Return the (x, y) coordinate for the center point of the cell that contains the specified text.  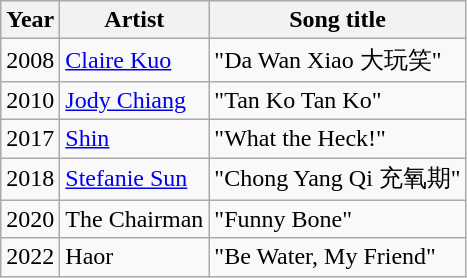
2020 (30, 219)
The Chairman (134, 219)
"Be Water, My Friend" (338, 257)
2010 (30, 100)
Claire Kuo (134, 60)
Artist (134, 20)
"What the Heck!" (338, 138)
Haor (134, 257)
Year (30, 20)
2008 (30, 60)
2022 (30, 257)
Jody Chiang (134, 100)
2018 (30, 180)
"Funny Bone" (338, 219)
"Tan Ko Tan Ko" (338, 100)
Shin (134, 138)
"Chong Yang Qi 充氧期" (338, 180)
2017 (30, 138)
Song title (338, 20)
Stefanie Sun (134, 180)
"Da Wan Xiao 大玩笑" (338, 60)
